Provide the [x, y] coordinate of the cell's center where the given text is located.  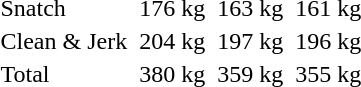
204 kg [172, 41]
197 kg [250, 41]
